From the cell containing the given text, extract its center point as [X, Y] coordinate. 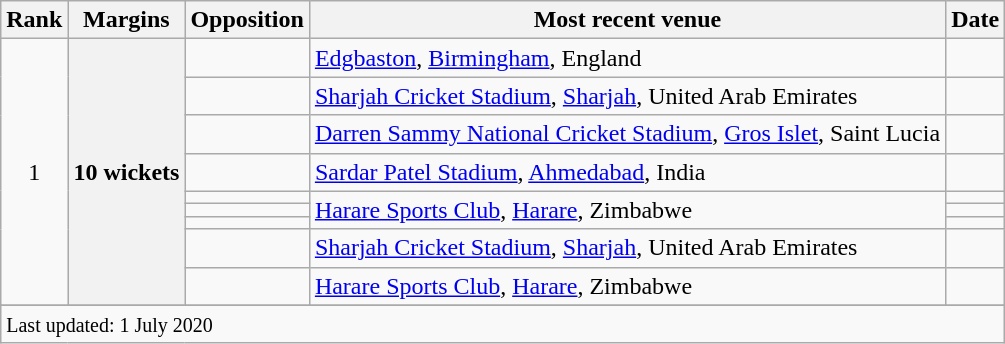
Most recent venue [627, 20]
Sardar Patel Stadium, Ahmedabad, India [627, 172]
Margins [126, 20]
Opposition [247, 20]
Rank [34, 20]
10 wickets [126, 172]
Date [976, 20]
Last updated: 1 July 2020 [503, 324]
Darren Sammy National Cricket Stadium, Gros Islet, Saint Lucia [627, 134]
1 [34, 172]
Edgbaston, Birmingham, England [627, 58]
